Output the [X, Y] coordinate of the center of the cell containing the given text.  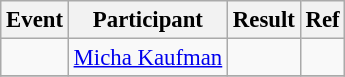
Result [264, 20]
Micha Kaufman [148, 58]
Participant [148, 20]
Event [35, 20]
Ref [322, 20]
